Determine the [x, y] coordinate at the center of the cell enclosing the given text.  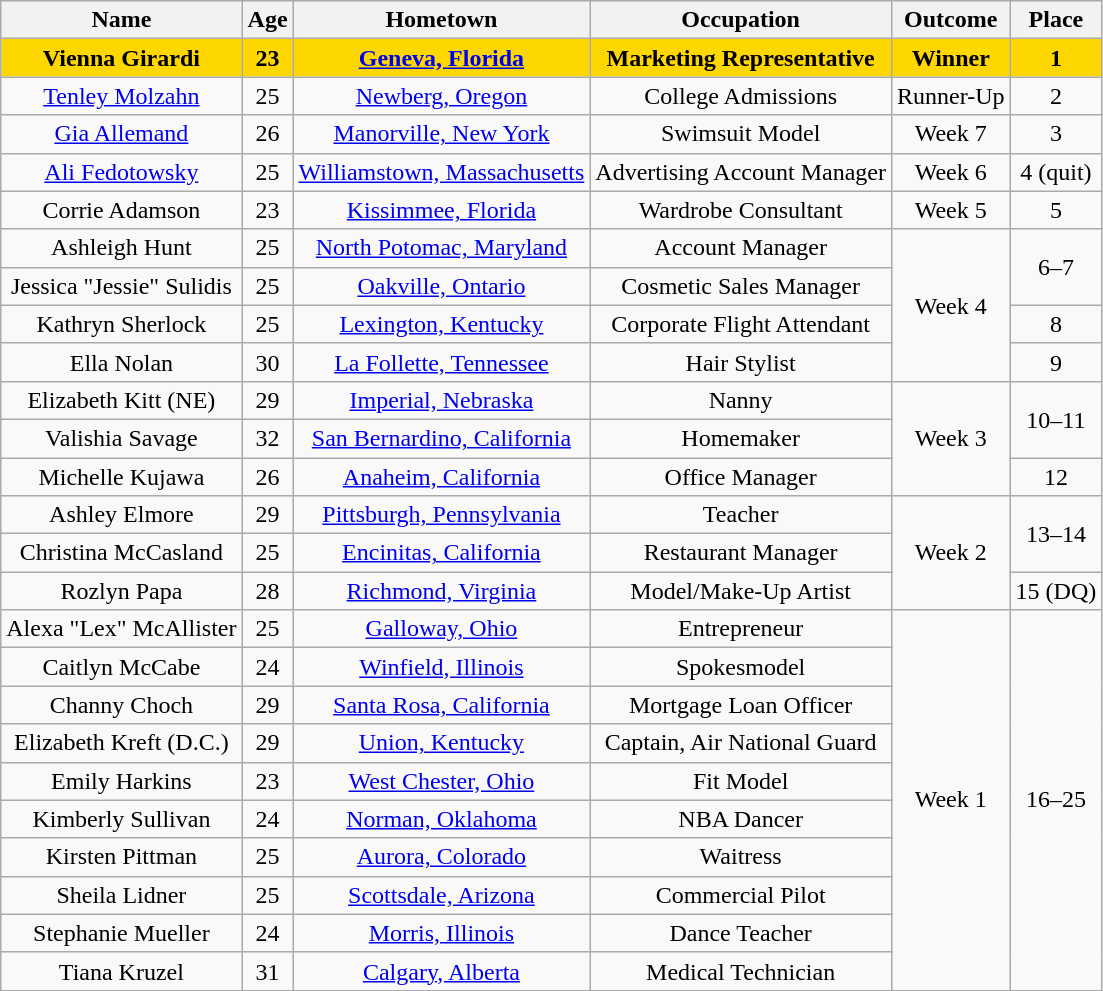
Aurora, Colorado [442, 857]
Spokesmodel [741, 667]
15 (DQ) [1056, 591]
Week 5 [950, 210]
Christina McCasland [122, 553]
Encinitas, California [442, 553]
9 [1056, 362]
Imperial, Nebraska [442, 400]
Homemaker [741, 438]
Restaurant Manager [741, 553]
Pittsburgh, Pennsylvania [442, 515]
1 [1056, 58]
Morris, Illinois [442, 933]
Ella Nolan [122, 362]
Hair Stylist [741, 362]
Calgary, Alberta [442, 971]
Swimsuit Model [741, 134]
31 [268, 971]
Galloway, Ohio [442, 629]
Dance Teacher [741, 933]
5 [1056, 210]
Ali Fedotowsky [122, 172]
La Follette, Tennessee [442, 362]
28 [268, 591]
30 [268, 362]
Account Manager [741, 248]
8 [1056, 324]
Week 6 [950, 172]
Manorville, New York [442, 134]
Oakville, Ontario [442, 286]
Union, Kentucky [442, 743]
Gia Allemand [122, 134]
Hometown [442, 20]
Valishia Savage [122, 438]
Winner [950, 58]
Geneva, Florida [442, 58]
Rozlyn Papa [122, 591]
Name [122, 20]
Stephanie Mueller [122, 933]
4 (quit) [1056, 172]
Marketing Representative [741, 58]
Occupation [741, 20]
Week 7 [950, 134]
Kimberly Sullivan [122, 819]
Corporate Flight Attendant [741, 324]
Michelle Kujawa [122, 477]
Mortgage Loan Officer [741, 705]
Norman, Oklahoma [442, 819]
Wardrobe Consultant [741, 210]
West Chester, Ohio [442, 781]
Elizabeth Kitt (NE) [122, 400]
Week 1 [950, 800]
Vienna Girardi [122, 58]
Week 4 [950, 305]
Winfield, Illinois [442, 667]
Corrie Adamson [122, 210]
Richmond, Virginia [442, 591]
Jessica "Jessie" Sulidis [122, 286]
Captain, Air National Guard [741, 743]
Waitress [741, 857]
Place [1056, 20]
Entrepreneur [741, 629]
Ashleigh Hunt [122, 248]
Week 2 [950, 553]
Outcome [950, 20]
North Potomac, Maryland [442, 248]
San Bernardino, California [442, 438]
32 [268, 438]
Teacher [741, 515]
Nanny [741, 400]
Fit Model [741, 781]
Model/Make-Up Artist [741, 591]
Office Manager [741, 477]
Age [268, 20]
Kirsten Pittman [122, 857]
10–11 [1056, 419]
Tenley Molzahn [122, 96]
Channy Choch [122, 705]
Santa Rosa, California [442, 705]
3 [1056, 134]
12 [1056, 477]
Kissimmee, Florida [442, 210]
Runner-Up [950, 96]
Week 3 [950, 438]
Scottsdale, Arizona [442, 895]
16–25 [1056, 800]
Emily Harkins [122, 781]
Kathryn Sherlock [122, 324]
NBA Dancer [741, 819]
Anaheim, California [442, 477]
Newberg, Oregon [442, 96]
Lexington, Kentucky [442, 324]
Ashley Elmore [122, 515]
2 [1056, 96]
Commercial Pilot [741, 895]
Tiana Kruzel [122, 971]
College Admissions [741, 96]
Sheila Lidner [122, 895]
Cosmetic Sales Manager [741, 286]
Advertising Account Manager [741, 172]
Medical Technician [741, 971]
Caitlyn McCabe [122, 667]
Alexa "Lex" McAllister [122, 629]
Williamstown, Massachusetts [442, 172]
6–7 [1056, 267]
Elizabeth Kreft (D.C.) [122, 743]
13–14 [1056, 534]
